For the text-containing cell, return its midpoint in (X, Y) coordinate format. 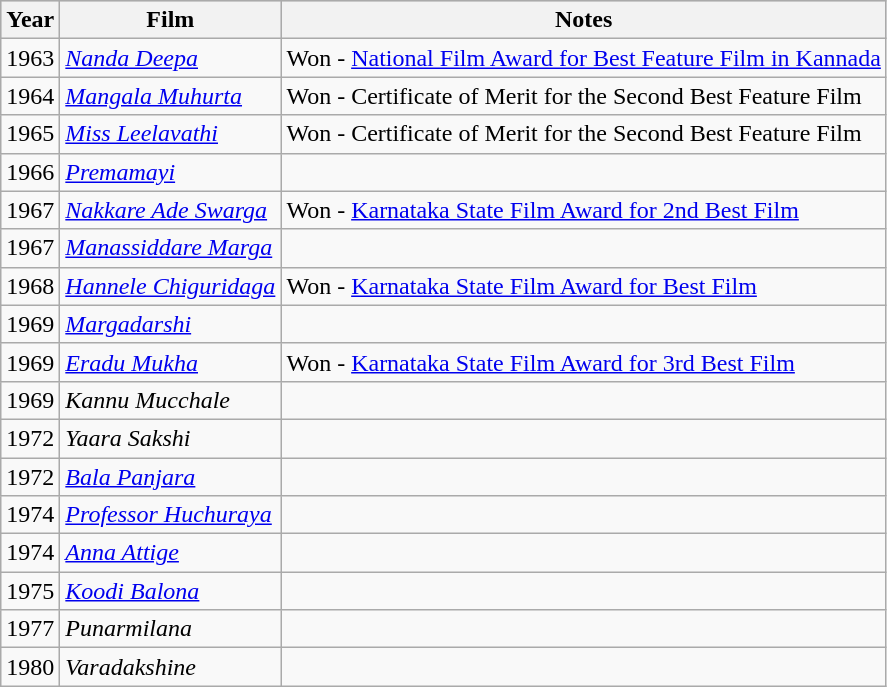
Won - Karnataka State Film Award for 3rd Best Film (584, 362)
1975 (30, 591)
Mangala Muhurta (170, 96)
Eradu Mukha (170, 362)
1964 (30, 96)
Kannu Mucchale (170, 400)
Premamayi (170, 172)
Hannele Chiguridaga (170, 286)
Film (170, 20)
Anna Attige (170, 553)
Professor Huchuraya (170, 515)
Won - Karnataka State Film Award for 2nd Best Film (584, 210)
Koodi Balona (170, 591)
1963 (30, 58)
1966 (30, 172)
Nanda Deepa (170, 58)
Bala Panjara (170, 477)
Year (30, 20)
1965 (30, 134)
Miss Leelavathi (170, 134)
1968 (30, 286)
1980 (30, 667)
Nakkare Ade Swarga (170, 210)
Won - National Film Award for Best Feature Film in Kannada (584, 58)
Varadakshine (170, 667)
Won - Karnataka State Film Award for Best Film (584, 286)
Margadarshi (170, 324)
1977 (30, 629)
Manassiddare Marga (170, 248)
Notes (584, 20)
Punarmilana (170, 629)
Yaara Sakshi (170, 438)
